Provide the [X, Y] coordinate of the cell's center where the given text is located.  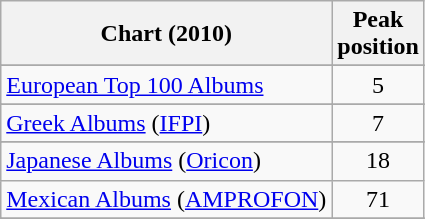
71 [378, 199]
Greek Albums (IFPI) [166, 123]
European Top 100 Albums [166, 85]
5 [378, 85]
Mexican Albums (AMPROFON) [166, 199]
Peakposition [378, 34]
7 [378, 123]
Chart (2010) [166, 34]
18 [378, 161]
Japanese Albums (Oricon) [166, 161]
